Return the (x, y) coordinate for the center point of the cell that contains the specified text.  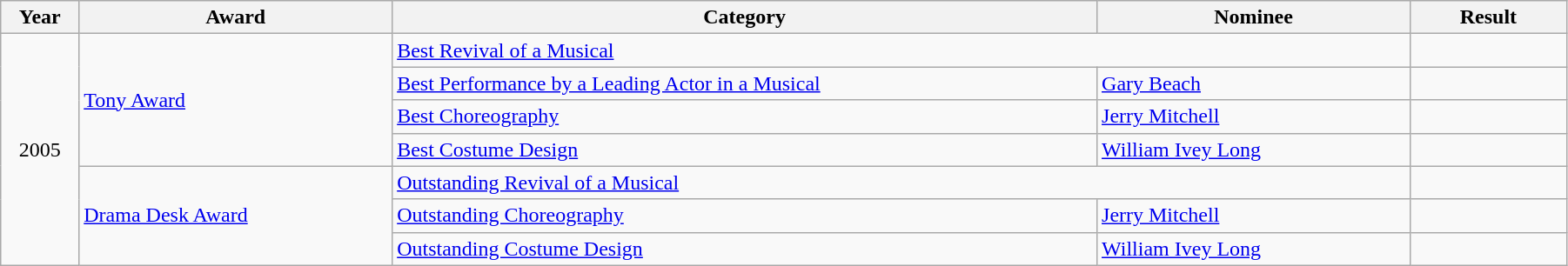
Year (40, 17)
Best Choreography (745, 116)
Award (236, 17)
2005 (40, 150)
Outstanding Choreography (745, 216)
Outstanding Revival of a Musical (901, 183)
Best Costume Design (745, 150)
Best Performance by a Leading Actor in a Musical (745, 83)
Gary Beach (1254, 83)
Best Revival of a Musical (901, 50)
Drama Desk Award (236, 216)
Tony Award (236, 100)
Category (745, 17)
Outstanding Costume Design (745, 249)
Nominee (1254, 17)
Result (1488, 17)
